Extract the [X, Y] coordinate from the center of the cell holding the provided text.  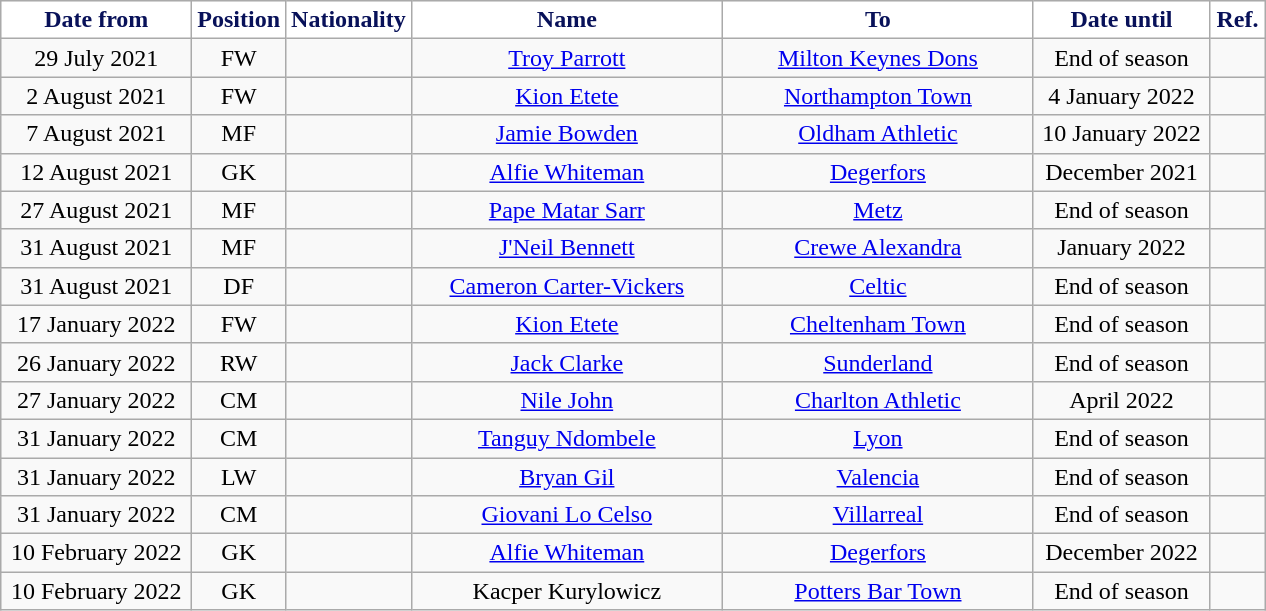
10 January 2022 [1121, 134]
Celtic [878, 286]
December 2021 [1121, 172]
2 August 2021 [96, 96]
Kacper Kurylowicz [566, 591]
Jamie Bowden [566, 134]
April 2022 [1121, 400]
7 August 2021 [96, 134]
Potters Bar Town [878, 591]
Valencia [878, 477]
Pape Matar Sarr [566, 210]
Jack Clarke [566, 362]
Oldham Athletic [878, 134]
Northampton Town [878, 96]
Cheltenham Town [878, 324]
Bryan Gil [566, 477]
Troy Parrott [566, 58]
Nile John [566, 400]
Charlton Athletic [878, 400]
LW [239, 477]
27 January 2022 [96, 400]
Giovani Lo Celso [566, 515]
Ref. [1237, 20]
December 2022 [1121, 553]
12 August 2021 [96, 172]
January 2022 [1121, 248]
27 August 2021 [96, 210]
DF [239, 286]
J'Neil Bennett [566, 248]
Lyon [878, 438]
4 January 2022 [1121, 96]
26 January 2022 [96, 362]
Position [239, 20]
Sunderland [878, 362]
Name [566, 20]
Date from [96, 20]
Cameron Carter-Vickers [566, 286]
Crewe Alexandra [878, 248]
RW [239, 362]
Date until [1121, 20]
Nationality [349, 20]
29 July 2021 [96, 58]
To [878, 20]
Villarreal [878, 515]
Metz [878, 210]
Tanguy Ndombele [566, 438]
Milton Keynes Dons [878, 58]
17 January 2022 [96, 324]
